Search for the cell housing the specified text and yield its (x, y) center coordinate. 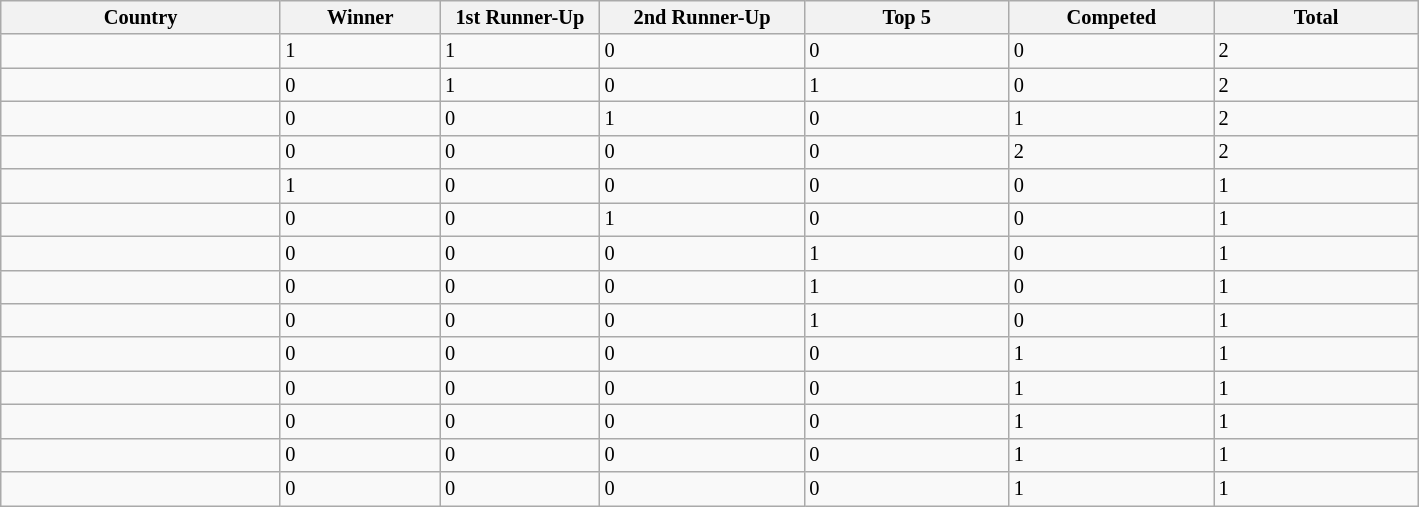
Top 5 (906, 17)
Total (1316, 17)
Competed (1112, 17)
Country (141, 17)
Winner (360, 17)
2nd Runner-Up (702, 17)
1st Runner-Up (520, 17)
